Capture the cell that displays the provided text and extract its [X, Y] central coordinate. 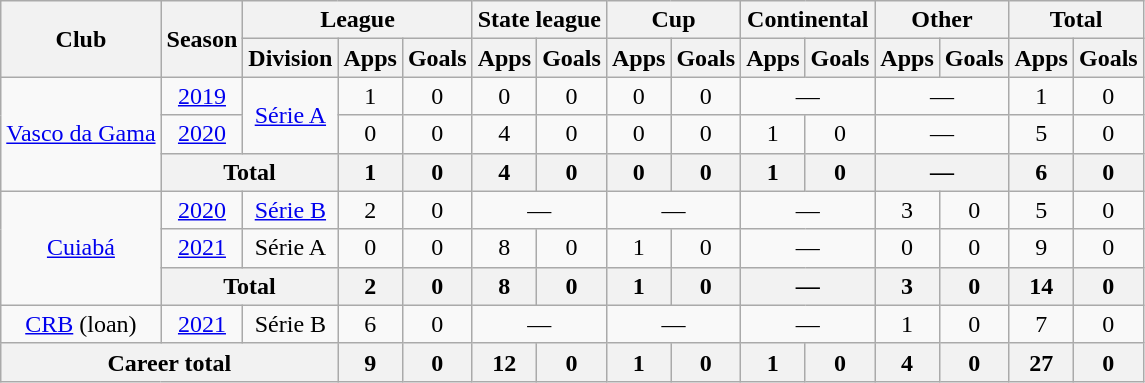
Vasco da Gama [81, 134]
League [358, 20]
Career total [170, 362]
27 [1041, 362]
CRB (loan) [81, 324]
Season [202, 39]
12 [504, 362]
Continental [808, 20]
Division [290, 58]
Club [81, 39]
2019 [202, 96]
Cuiabá [81, 248]
State league [539, 20]
Cup [673, 20]
14 [1041, 286]
7 [1041, 324]
Other [942, 20]
